Search for the cell housing the specified text and yield its (x, y) center coordinate. 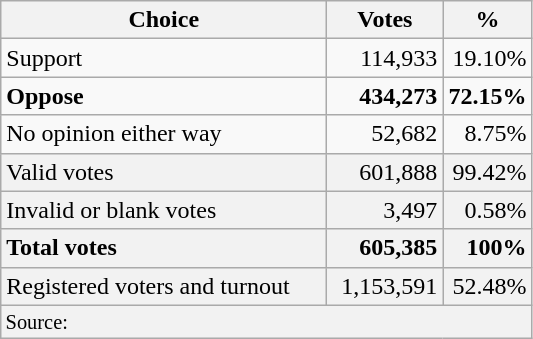
0.58% (488, 210)
100% (488, 248)
Support (164, 58)
Oppose (164, 96)
Valid votes (164, 172)
Invalid or blank votes (164, 210)
1,153,591 (385, 286)
601,888 (385, 172)
52,682 (385, 134)
Choice (164, 20)
99.42% (488, 172)
% (488, 20)
19.10% (488, 58)
Votes (385, 20)
Source: (266, 322)
No opinion either way (164, 134)
Total votes (164, 248)
114,933 (385, 58)
72.15% (488, 96)
Registered voters and turnout (164, 286)
605,385 (385, 248)
434,273 (385, 96)
8.75% (488, 134)
3,497 (385, 210)
52.48% (488, 286)
